For the text-containing cell, return its midpoint in [X, Y] coordinate format. 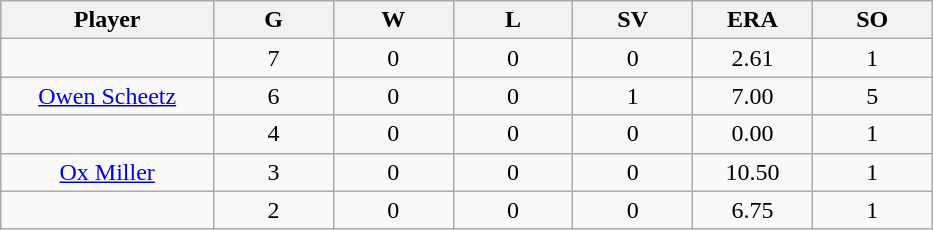
4 [274, 134]
Player [108, 20]
2 [274, 210]
10.50 [753, 172]
Ox Miller [108, 172]
6.75 [753, 210]
5 [872, 96]
0.00 [753, 134]
2.61 [753, 58]
6 [274, 96]
ERA [753, 20]
7 [274, 58]
L [513, 20]
G [274, 20]
SV [633, 20]
W [393, 20]
3 [274, 172]
SO [872, 20]
Owen Scheetz [108, 96]
7.00 [753, 96]
